Extract the (X, Y) coordinate from the center of the cell holding the provided text.  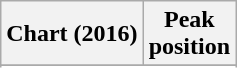
Chart (2016) (72, 34)
Peakposition (189, 34)
